Return the [X, Y] coordinate for the center point of the cell that contains the specified text.  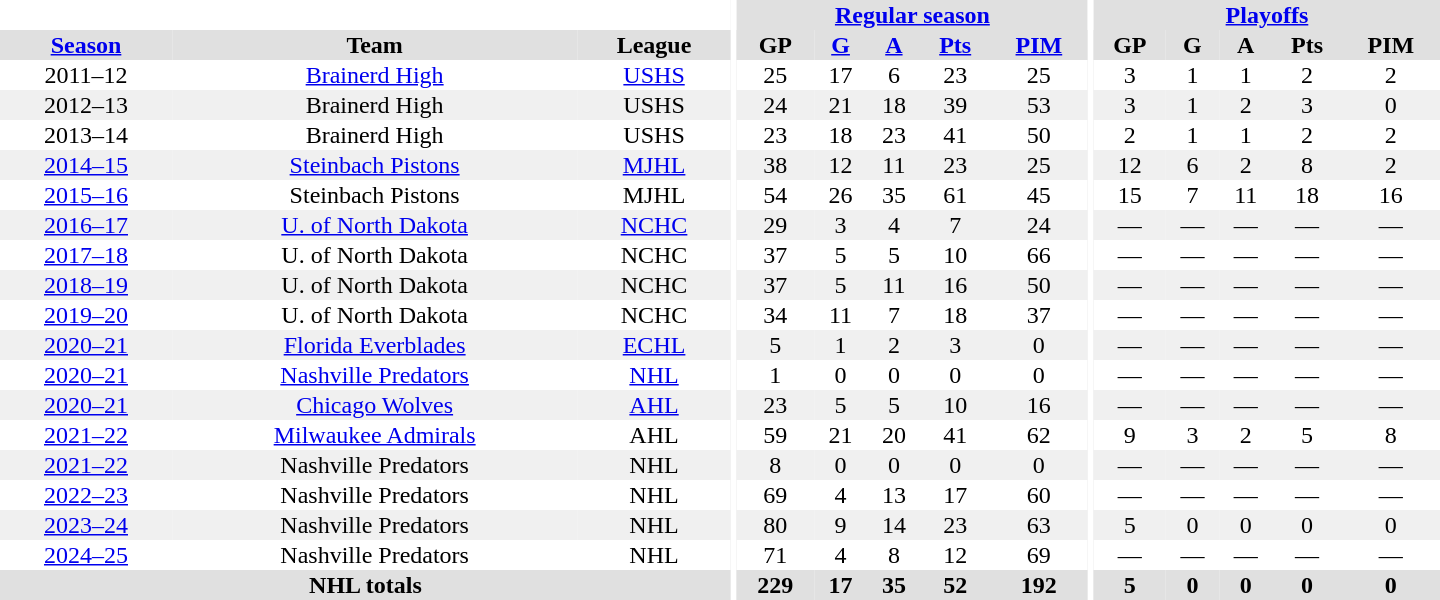
Playoffs [1267, 15]
2015–16 [86, 195]
54 [776, 195]
192 [1039, 585]
2014–15 [86, 165]
45 [1039, 195]
229 [776, 585]
63 [1039, 525]
29 [776, 225]
2024–25 [86, 555]
59 [776, 435]
NHL totals [366, 585]
2016–17 [86, 225]
62 [1039, 435]
2011–12 [86, 75]
2012–13 [86, 105]
71 [776, 555]
66 [1039, 255]
Florida Everblades [374, 345]
ECHL [654, 345]
Regular season [912, 15]
38 [776, 165]
2017–18 [86, 255]
Chicago Wolves [374, 405]
39 [956, 105]
League [654, 45]
60 [1039, 495]
13 [894, 495]
15 [1130, 195]
2013–14 [86, 135]
2022–23 [86, 495]
Milwaukee Admirals [374, 435]
61 [956, 195]
2019–20 [86, 315]
53 [1039, 105]
52 [956, 585]
80 [776, 525]
20 [894, 435]
14 [894, 525]
2018–19 [86, 285]
26 [840, 195]
Season [86, 45]
Team [374, 45]
34 [776, 315]
2023–24 [86, 525]
